Detect which cell encompasses the target text, then output its [X, Y] center coordinate. 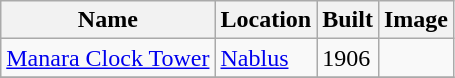
1906 [348, 58]
Built [348, 20]
Image [416, 20]
Nablus [266, 58]
Manara Clock Tower [108, 58]
Location [266, 20]
Name [108, 20]
